Provide the (x, y) coordinate of the cell's center where the given text is located.  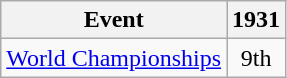
9th (256, 58)
Event (114, 20)
World Championships (114, 58)
1931 (256, 20)
